Detect which cell encompasses the target text, then output its (X, Y) center coordinate. 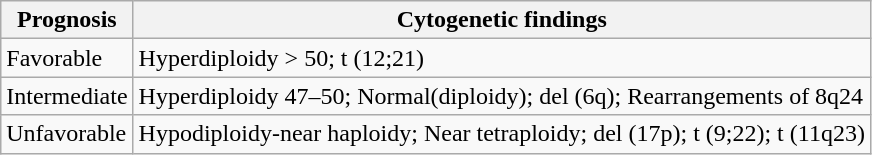
Intermediate (67, 96)
Prognosis (67, 20)
Favorable (67, 58)
Hyperdiploidy 47–50; Normal(diploidy); del (6q); Rearrangements of 8q24 (502, 96)
Hyperdiploidy > 50; t (12;21) (502, 58)
Hypodiploidy-near haploidy; Near tetraploidy; del (17p); t (9;22); t (11q23) (502, 134)
Unfavorable (67, 134)
Cytogenetic findings (502, 20)
